Provide the [X, Y] coordinate of the cell's center where the given text is located.  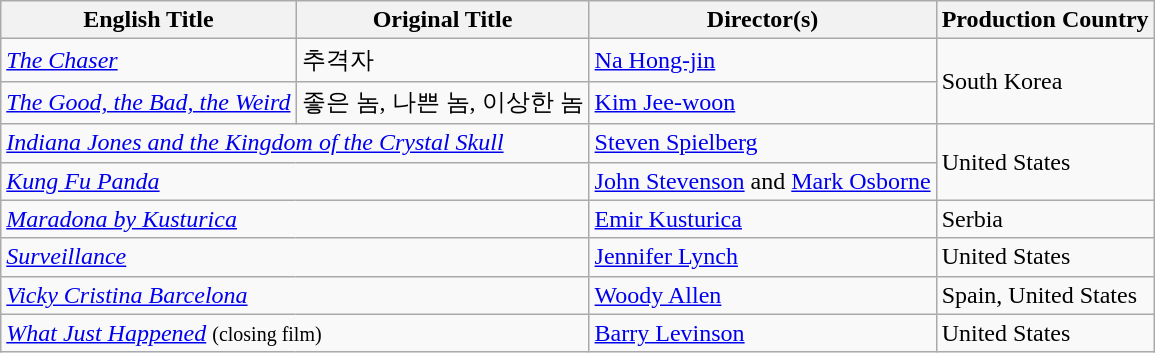
Surveillance [295, 257]
English Title [148, 20]
Jennifer Lynch [762, 257]
추격자 [442, 60]
The Good, the Bad, the Weird [148, 102]
Kim Jee-woon [762, 102]
John Stevenson and Mark Osborne [762, 181]
Vicky Cristina Barcelona [295, 295]
What Just Happened (closing film) [295, 333]
Indiana Jones and the Kingdom of the Crystal Skull [295, 143]
Na Hong-jin [762, 60]
South Korea [1045, 82]
Emir Kusturica [762, 219]
Original Title [442, 20]
Serbia [1045, 219]
The Chaser [148, 60]
Woody Allen [762, 295]
Kung Fu Panda [295, 181]
Maradona by Kusturica [295, 219]
Barry Levinson [762, 333]
Spain, United States [1045, 295]
좋은 놈, 나쁜 놈, 이상한 놈 [442, 102]
Director(s) [762, 20]
Production Country [1045, 20]
Steven Spielberg [762, 143]
